Identify which cell holds the provided text, then report its (x, y) central coordinate. 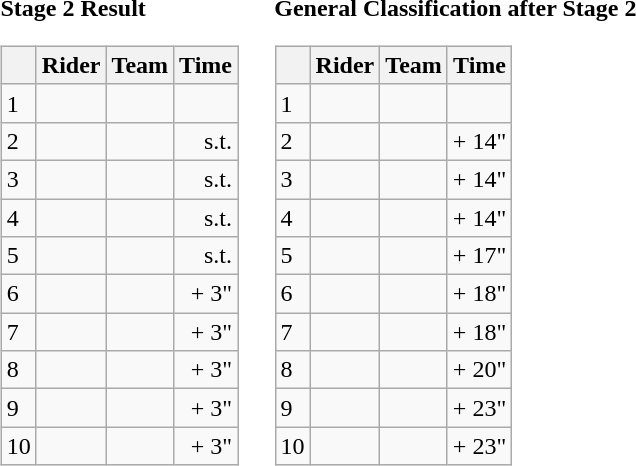
+ 20" (479, 370)
+ 17" (479, 256)
